Extract the (X, Y) coordinate from the center of the cell holding the provided text.  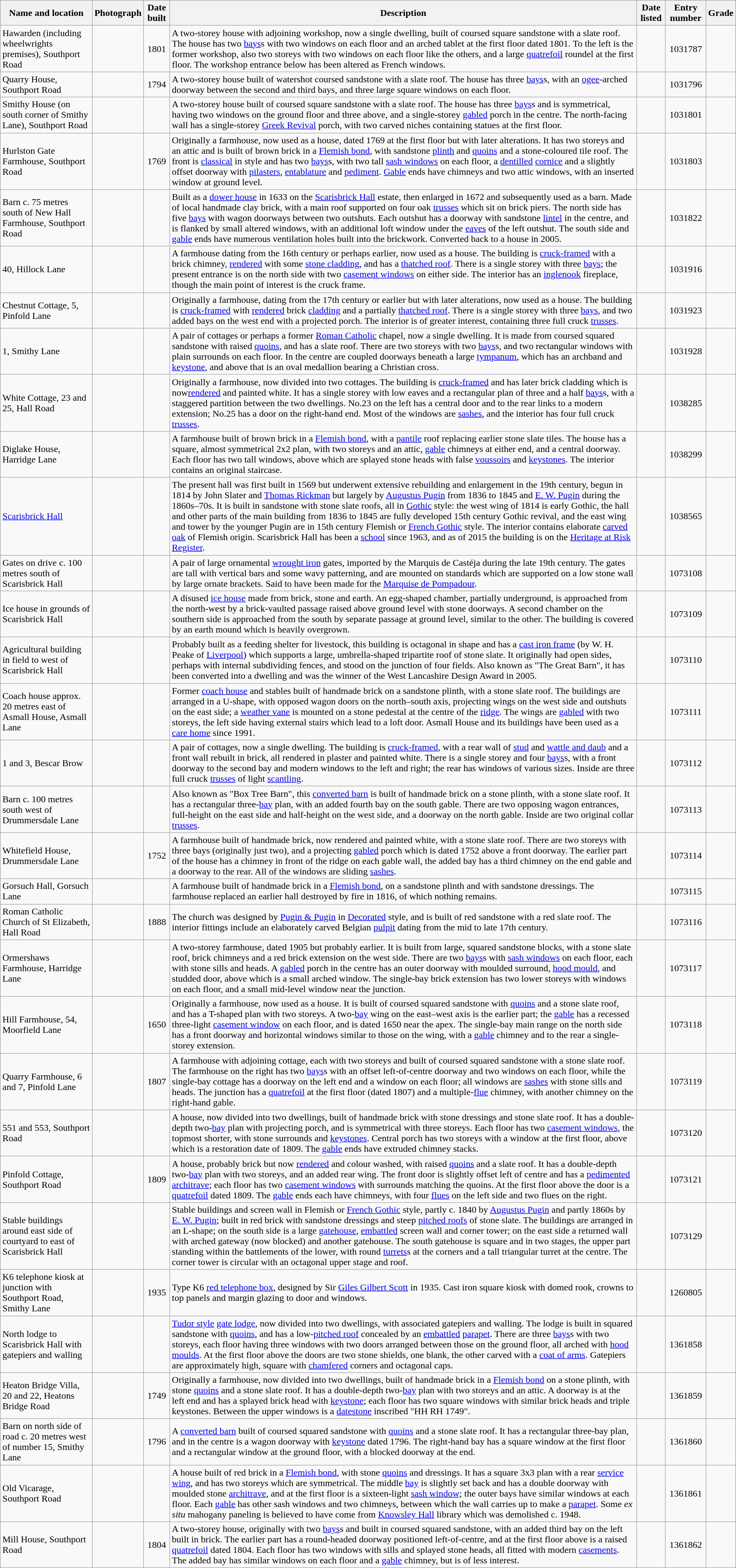
Photograph (118, 13)
1038285 (686, 403)
Pinfold Cottage, Southport Road (47, 1179)
1361861 (686, 1493)
Chestnut Cottage, 5, Pinfold Lane (47, 310)
1801 (157, 49)
White Cottage, 23 and 25, Hall Road (47, 403)
Barn on north side of road c. 20 metres west of number 15, Smithy Lane (47, 1442)
North lodge to Scarisbrick Hall with gatepiers and walling (47, 1344)
1073121 (686, 1179)
Coach house approx. 20 metres east of Asmall House, Asmall Lane (47, 712)
1 and 3, Bescar Brow (47, 763)
1807 (157, 1081)
1031803 (686, 161)
1073115 (686, 892)
Scarisbrick Hall (47, 516)
1796 (157, 1442)
1073129 (686, 1236)
1650 (157, 1025)
1361862 (686, 1545)
Name and location (47, 13)
Barn c. 100 metres south west of Drummersdale Lane (47, 809)
1038299 (686, 454)
Diglake House, Harridge Lane (47, 454)
1031923 (686, 310)
Old Vicarage, Southport Road (47, 1493)
1752 (157, 856)
1073112 (686, 763)
Smithy House (on south corner of Smithy Lane), Southport Road (47, 115)
1073118 (686, 1025)
Heaton Bridge Villa, 20 and 22, Heatons Bridge Road (47, 1396)
1031916 (686, 269)
40, Hillock Lane (47, 269)
Gates on drive c. 100 metres south of Scarisbrick Hall (47, 573)
Description (403, 13)
Date built (157, 13)
Hawarden (including wheelwrights premises), Southport Road (47, 49)
K6 telephone kiosk at junction with Southport Road, Smithy Lane (47, 1292)
1769 (157, 161)
1031787 (686, 49)
1794 (157, 85)
1, Smithy Lane (47, 351)
1073113 (686, 809)
Date listed (651, 13)
Gorsuch Hall, Gorsuch Lane (47, 892)
Stable buildings around east side of courtyard to east of Scarisbrick Hall (47, 1236)
551 and 553, Southport Road (47, 1133)
1804 (157, 1545)
1888 (157, 922)
1073110 (686, 660)
1361858 (686, 1344)
1031801 (686, 115)
Mill House, Southport Road (47, 1545)
1073108 (686, 573)
1361859 (686, 1396)
1038565 (686, 516)
1031796 (686, 85)
Quarry House, Southport Road (47, 85)
1073109 (686, 614)
1935 (157, 1292)
Ice house in grounds of Scarisbrick Hall (47, 614)
1749 (157, 1396)
1809 (157, 1179)
Whitefield House, Drummersdale Lane (47, 856)
Roman Catholic Church of St Elizabeth, Hall Road (47, 922)
1073116 (686, 922)
1073117 (686, 968)
Quarry Farmhouse, 6 and 7, Pinfold Lane (47, 1081)
1031928 (686, 351)
1361860 (686, 1442)
1031822 (686, 218)
1073120 (686, 1133)
1073111 (686, 712)
1073114 (686, 856)
Grade (721, 13)
Barn c. 75 metres south of New Hall Farmhouse, Southport Road (47, 218)
Hurlston Gate Farmhouse, Southport Road (47, 161)
Agricultural building in field to west of Scarisbrick Hall (47, 660)
1260805 (686, 1292)
1073119 (686, 1081)
Hill Farmhouse, 54, Moorfield Lane (47, 1025)
Entry number (686, 13)
Ormershaws Farmhouse, Harridge Lane (47, 968)
